Pinpoint the cell where the given text exists, returning its (x, y) midpoint coordinate. 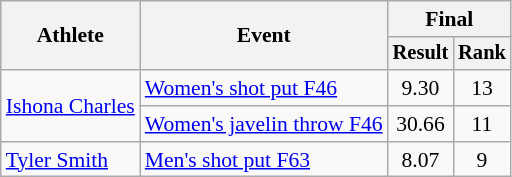
Women's shot put F46 (264, 88)
Rank (482, 54)
Athlete (70, 36)
Women's javelin throw F46 (264, 124)
11 (482, 124)
Event (264, 36)
9.30 (421, 88)
Ishona Charles (70, 106)
13 (482, 88)
30.66 (421, 124)
Result (421, 54)
Final (450, 19)
